For the text-containing cell, return its midpoint in (X, Y) coordinate format. 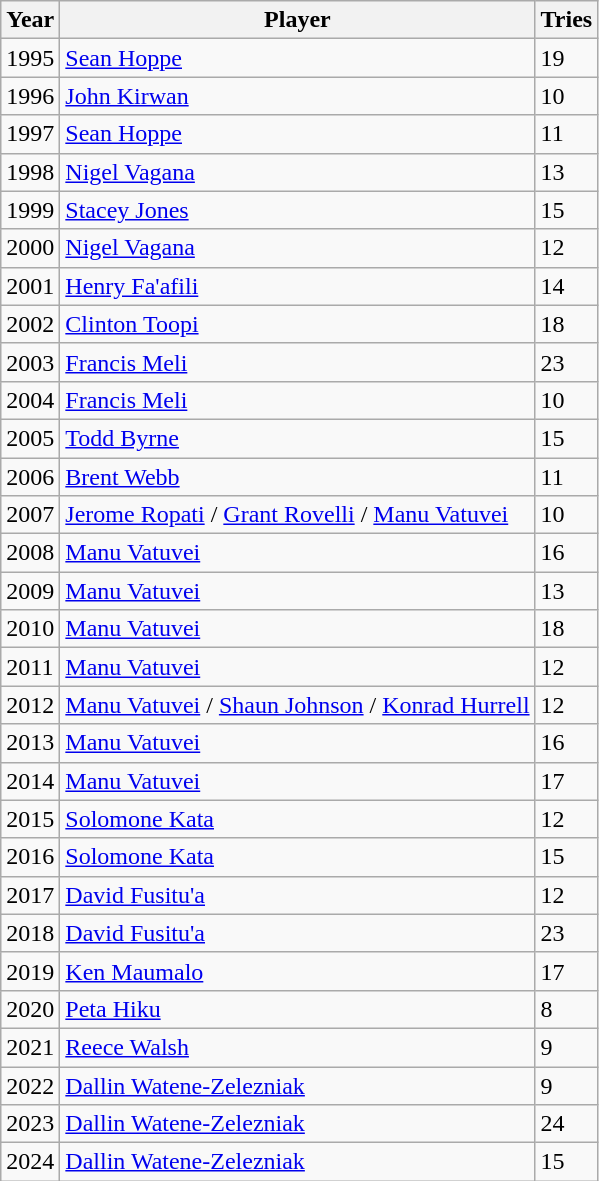
2005 (30, 438)
2001 (30, 286)
Manu Vatuvei / Shaun Johnson / Konrad Hurrell (298, 705)
8 (566, 1009)
2004 (30, 400)
2008 (30, 553)
2007 (30, 515)
2024 (30, 1162)
2016 (30, 857)
2012 (30, 705)
24 (566, 1124)
Brent Webb (298, 477)
Player (298, 20)
2019 (30, 971)
John Kirwan (298, 96)
Jerome Ropati / Grant Rovelli / Manu Vatuvei (298, 515)
2022 (30, 1085)
14 (566, 286)
Year (30, 20)
1999 (30, 210)
2011 (30, 667)
2014 (30, 781)
Tries (566, 20)
Ken Maumalo (298, 971)
Reece Walsh (298, 1047)
Henry Fa'afili (298, 286)
Clinton Toopi (298, 324)
2018 (30, 933)
1997 (30, 134)
2010 (30, 629)
2013 (30, 743)
2000 (30, 248)
2015 (30, 819)
Stacey Jones (298, 210)
2020 (30, 1009)
2002 (30, 324)
1996 (30, 96)
2009 (30, 591)
2021 (30, 1047)
Peta Hiku (298, 1009)
Todd Byrne (298, 438)
2006 (30, 477)
2023 (30, 1124)
1995 (30, 58)
1998 (30, 172)
2017 (30, 895)
19 (566, 58)
2003 (30, 362)
